Extract the (X, Y) coordinate from the center of the cell holding the provided text.  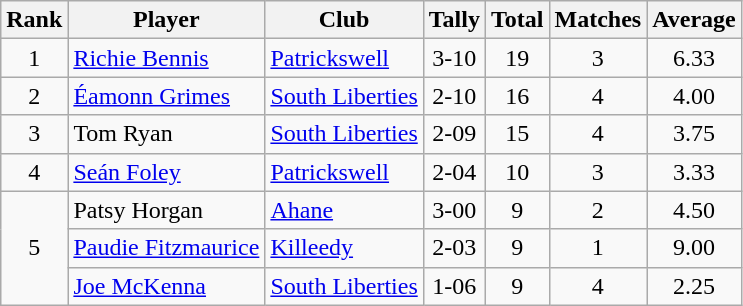
1-06 (454, 286)
2-04 (454, 172)
Richie Bennis (166, 58)
2.25 (694, 286)
3.33 (694, 172)
3-00 (454, 210)
19 (517, 58)
Killeedy (344, 248)
15 (517, 134)
Club (344, 20)
Matches (598, 20)
Paudie Fitzmaurice (166, 248)
Tally (454, 20)
Total (517, 20)
10 (517, 172)
Player (166, 20)
9.00 (694, 248)
5 (34, 248)
2-10 (454, 96)
4.00 (694, 96)
2-03 (454, 248)
6.33 (694, 58)
Ahane (344, 210)
Patsy Horgan (166, 210)
2-09 (454, 134)
4.50 (694, 210)
16 (517, 96)
3.75 (694, 134)
Éamonn Grimes (166, 96)
Average (694, 20)
3-10 (454, 58)
Joe McKenna (166, 286)
Tom Ryan (166, 134)
Rank (34, 20)
Seán Foley (166, 172)
